Output the (X, Y) coordinate of the center of the cell containing the given text.  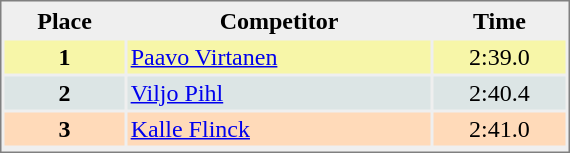
2:40.4 (499, 92)
Competitor (280, 20)
1 (64, 56)
Time (499, 20)
Kalle Flinck (280, 128)
Paavo Virtanen (280, 56)
2:41.0 (499, 128)
3 (64, 128)
2:39.0 (499, 56)
Viljo Pihl (280, 92)
2 (64, 92)
Place (64, 20)
